Locate the cell with the specified text and output its (X, Y) center coordinate. 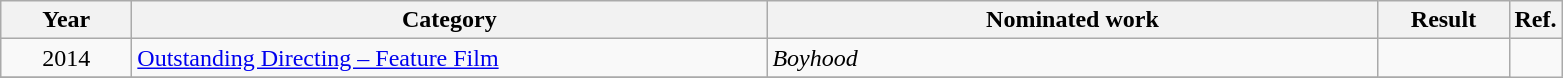
Result (1444, 20)
2014 (66, 58)
Year (66, 20)
Category (450, 20)
Nominated work (1072, 20)
Outstanding Directing – Feature Film (450, 58)
Ref. (1536, 20)
Boyhood (1072, 58)
